Determine the (X, Y) coordinate at the center of the cell enclosing the given text.  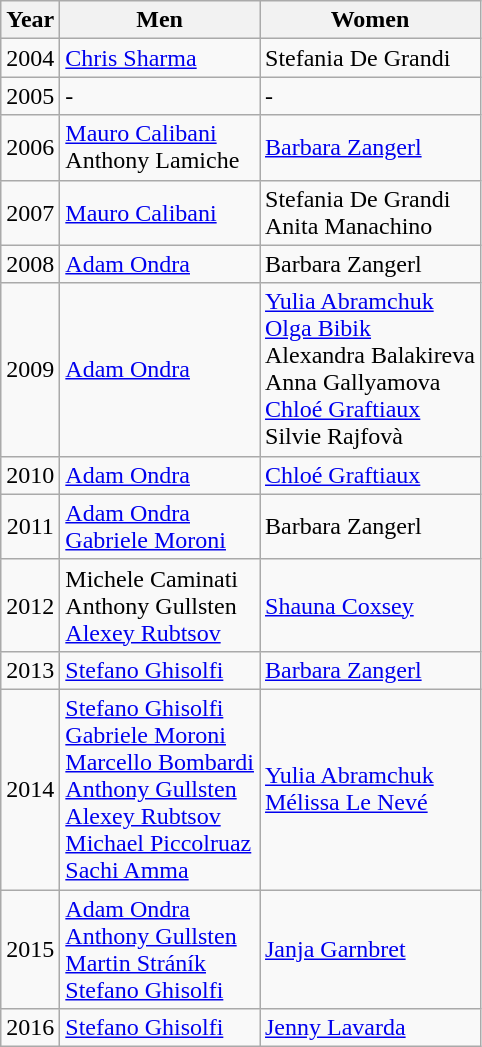
2015 (30, 950)
Stefania De Grandi (370, 58)
Mauro Calibani Anthony Lamiche (160, 148)
Yulia Abramchuk Mélissa Le Nevé (370, 789)
2008 (30, 264)
Stefano Ghisolfi Gabriele Moroni Marcello Bombardi Anthony Gullsten Alexey Rubtsov Michael Piccolruaz Sachi Amma (160, 789)
2009 (30, 370)
Adam Ondra Anthony Gullsten Martin Stráník Stefano Ghisolfi (160, 950)
2010 (30, 475)
Chris Sharma (160, 58)
2011 (30, 526)
Janja Garnbret (370, 950)
Shauna Coxsey (370, 605)
2006 (30, 148)
Michele Caminati Anthony Gullsten Alexey Rubtsov (160, 605)
2005 (30, 96)
2004 (30, 58)
Jenny Lavarda (370, 1028)
Mauro Calibani (160, 212)
Stefania De Grandi Anita Manachino (370, 212)
Year (30, 20)
2014 (30, 789)
2013 (30, 670)
2007 (30, 212)
Yulia Abramchuk Olga Bibik Alexandra Balakireva Anna Gallyamova Chloé Graftiaux Silvie Rajfovà (370, 370)
Men (160, 20)
Chloé Graftiaux (370, 475)
Adam Ondra Gabriele Moroni (160, 526)
2016 (30, 1028)
Women (370, 20)
2012 (30, 605)
